Provide the (X, Y) coordinate of the cell's center where the given text is located.  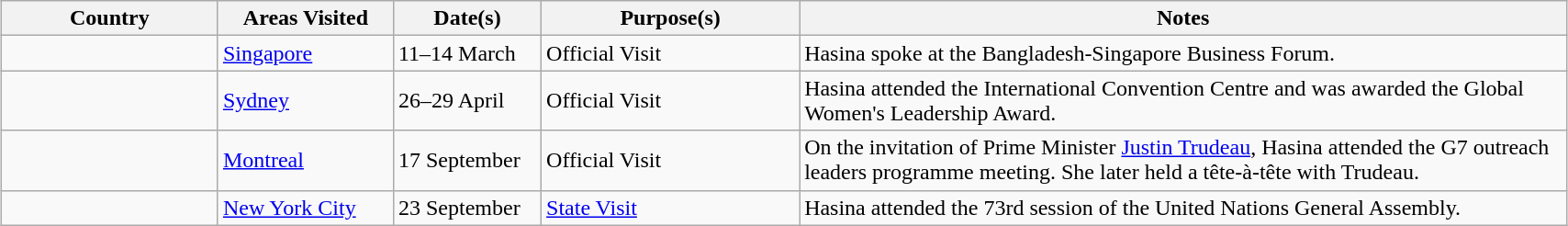
Areas Visited (305, 18)
Montreal (305, 160)
Purpose(s) (670, 18)
New York City (305, 208)
Notes (1183, 18)
Date(s) (466, 18)
11–14 March (466, 53)
Singapore (305, 53)
State Visit (670, 208)
Hasina attended the 73rd session of the United Nations General Assembly. (1183, 208)
Hasina spoke at the Bangladesh-Singapore Business Forum. (1183, 53)
Country (109, 18)
23 September (466, 208)
17 September (466, 160)
Hasina attended the International Convention Centre and was awarded the Global Women's Leadership Award. (1183, 101)
Sydney (305, 101)
26–29 April (466, 101)
